For the text-containing cell, return its midpoint in (x, y) coordinate format. 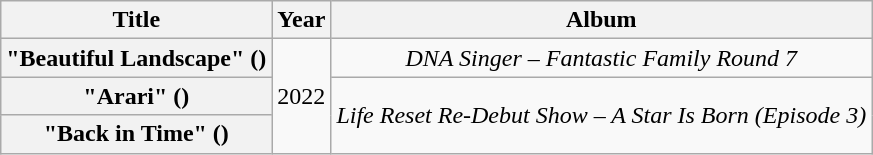
Album (602, 20)
"Beautiful Landscape" () (136, 58)
Year (302, 20)
Title (136, 20)
2022 (302, 96)
"Arari" () (136, 96)
DNA Singer – Fantastic Family Round 7 (602, 58)
Life Reset Re-Debut Show – A Star Is Born (Episode 3) (602, 115)
"Back in Time" () (136, 134)
